Extract the [X, Y] coordinate from the center of the cell holding the provided text.  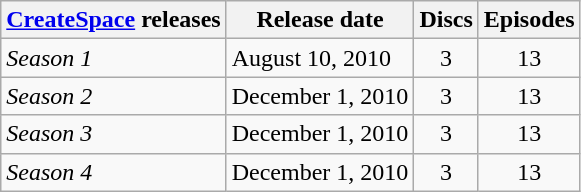
Release date [320, 20]
August 10, 2010 [320, 58]
Episodes [529, 20]
Discs [446, 20]
Season 2 [114, 96]
CreateSpace releases [114, 20]
Season 3 [114, 134]
Season 1 [114, 58]
Season 4 [114, 172]
